Determine the (X, Y) coordinate at the center of the cell enclosing the given text.  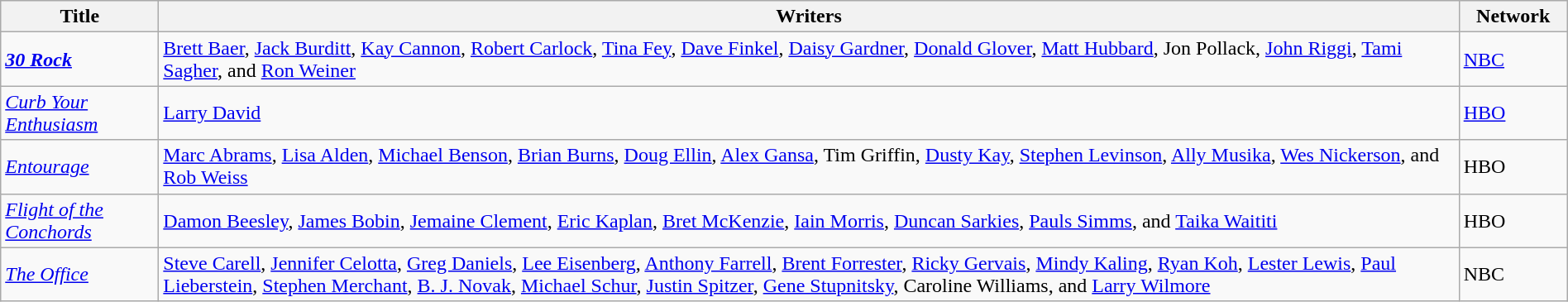
The Office (79, 275)
Title (79, 17)
Damon Beesley, James Bobin, Jemaine Clement, Eric Kaplan, Bret McKenzie, Iain Morris, Duncan Sarkies, Pauls Simms, and Taika Waititi (809, 220)
Larry David (809, 113)
Network (1513, 17)
Entourage (79, 167)
30 Rock (79, 60)
Writers (809, 17)
Curb Your Enthusiasm (79, 113)
Flight of the Conchords (79, 220)
